Capture the cell that displays the provided text and extract its (X, Y) central coordinate. 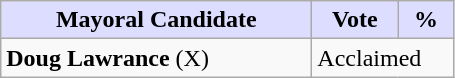
Mayoral Candidate (156, 20)
% (426, 20)
Acclaimed (383, 58)
Doug Lawrance (X) (156, 58)
Vote (355, 20)
